From the cell containing the given text, extract its center point as [X, Y] coordinate. 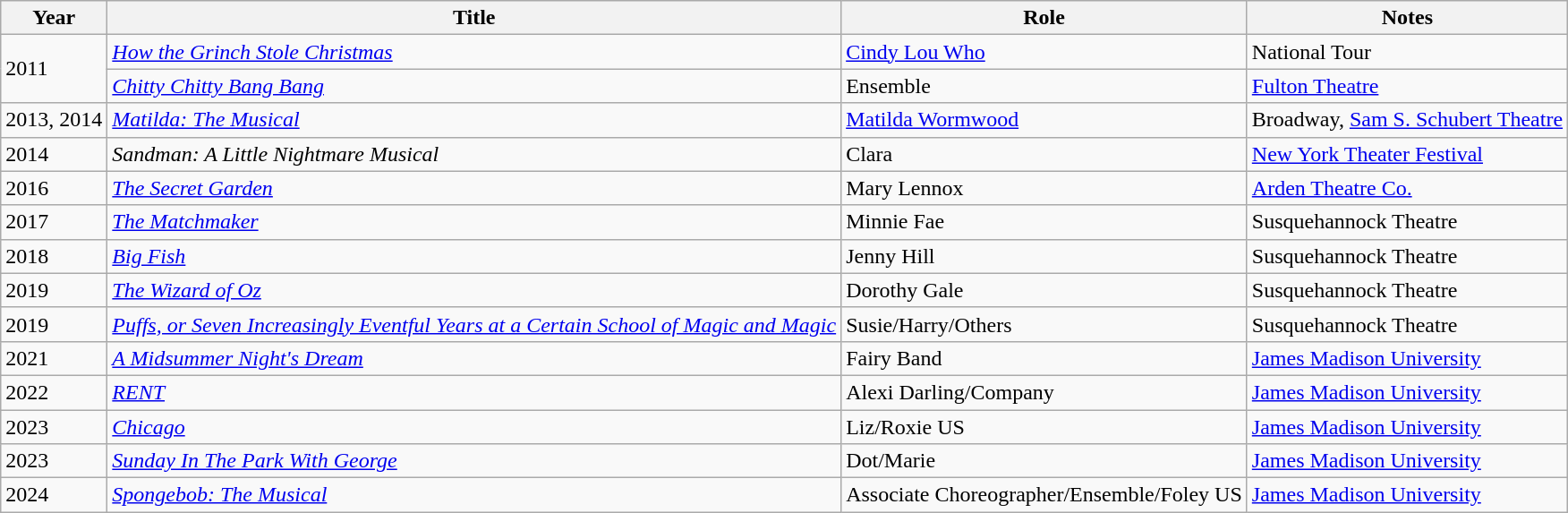
2017 [54, 222]
National Tour [1407, 52]
2024 [54, 495]
Ensemble [1044, 86]
2014 [54, 154]
New York Theater Festival [1407, 154]
Alexi Darling/Company [1044, 392]
Susie/Harry/Others [1044, 324]
How the Grinch Stole Christmas [474, 52]
Spongebob: The Musical [474, 495]
Fulton Theatre [1407, 86]
2022 [54, 392]
Matilda Wormwood [1044, 120]
The Matchmaker [474, 222]
Clara [1044, 154]
Chicago [474, 427]
RENT [474, 392]
Notes [1407, 18]
Associate Choreographer/Ensemble/Foley US [1044, 495]
Dot/Marie [1044, 461]
Big Fish [474, 256]
Role [1044, 18]
Puffs, or Seven Increasingly Eventful Years at a Certain School of Magic and Magic [474, 324]
2016 [54, 188]
Cindy Lou Who [1044, 52]
The Secret Garden [474, 188]
2013, 2014 [54, 120]
2011 [54, 69]
The Wizard of Oz [474, 290]
2021 [54, 358]
Matilda: The Musical [474, 120]
Year [54, 18]
Jenny Hill [1044, 256]
Title [474, 18]
A Midsummer Night's Dream [474, 358]
Sandman: A Little Nightmare Musical [474, 154]
Mary Lennox [1044, 188]
Arden Theatre Co. [1407, 188]
Sunday In The Park With George [474, 461]
Broadway, Sam S. Schubert Theatre [1407, 120]
Liz/Roxie US [1044, 427]
Fairy Band [1044, 358]
Chitty Chitty Bang Bang [474, 86]
Dorothy Gale [1044, 290]
2018 [54, 256]
Minnie Fae [1044, 222]
